Return [x, y] of the center of cell containing provided text 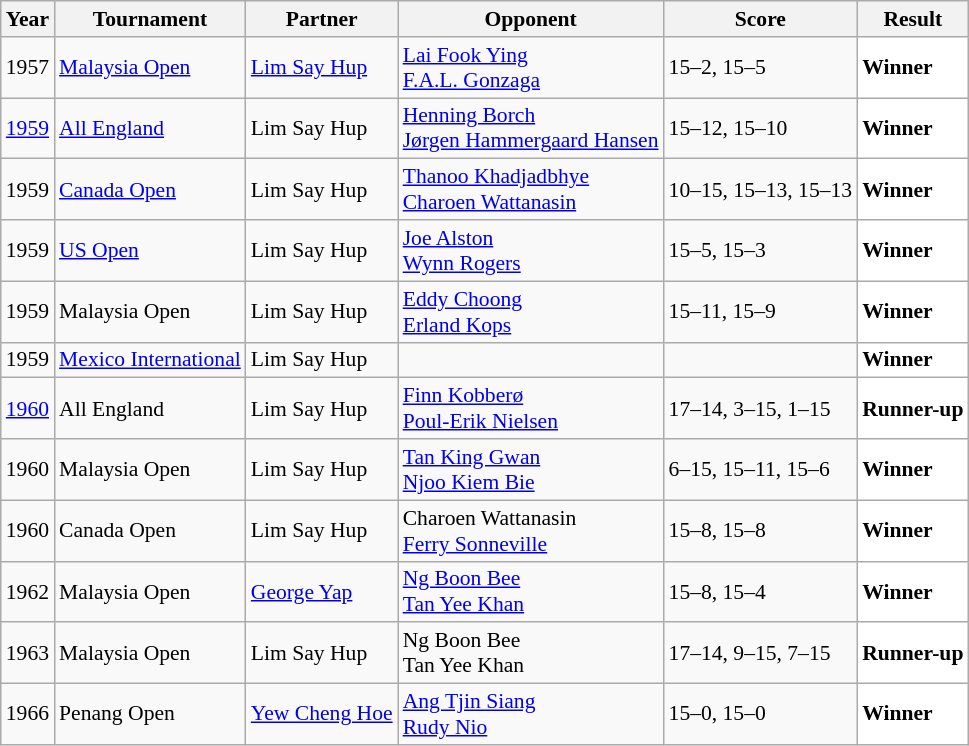
15–11, 15–9 [761, 312]
Mexico International [150, 360]
Partner [322, 19]
Henning Borch Jørgen Hammergaard Hansen [531, 128]
Result [912, 19]
Thanoo Khadjadbhye Charoen Wattanasin [531, 190]
15–2, 15–5 [761, 68]
Ang Tjin Siang Rudy Nio [531, 714]
Tan King Gwan Njoo Kiem Bie [531, 470]
Yew Cheng Hoe [322, 714]
Charoen Wattanasin Ferry Sonneville [531, 530]
6–15, 15–11, 15–6 [761, 470]
1963 [28, 654]
1957 [28, 68]
Year [28, 19]
17–14, 3–15, 1–15 [761, 408]
1962 [28, 592]
Finn Kobberø Poul-Erik Nielsen [531, 408]
15–0, 15–0 [761, 714]
Eddy Choong Erland Kops [531, 312]
Penang Open [150, 714]
Joe Alston Wynn Rogers [531, 250]
15–12, 15–10 [761, 128]
Opponent [531, 19]
10–15, 15–13, 15–13 [761, 190]
15–8, 15–8 [761, 530]
17–14, 9–15, 7–15 [761, 654]
1966 [28, 714]
Score [761, 19]
Lai Fook Ying F.A.L. Gonzaga [531, 68]
US Open [150, 250]
George Yap [322, 592]
Tournament [150, 19]
15–8, 15–4 [761, 592]
15–5, 15–3 [761, 250]
